Detect which cell encompasses the target text, then output its (X, Y) center coordinate. 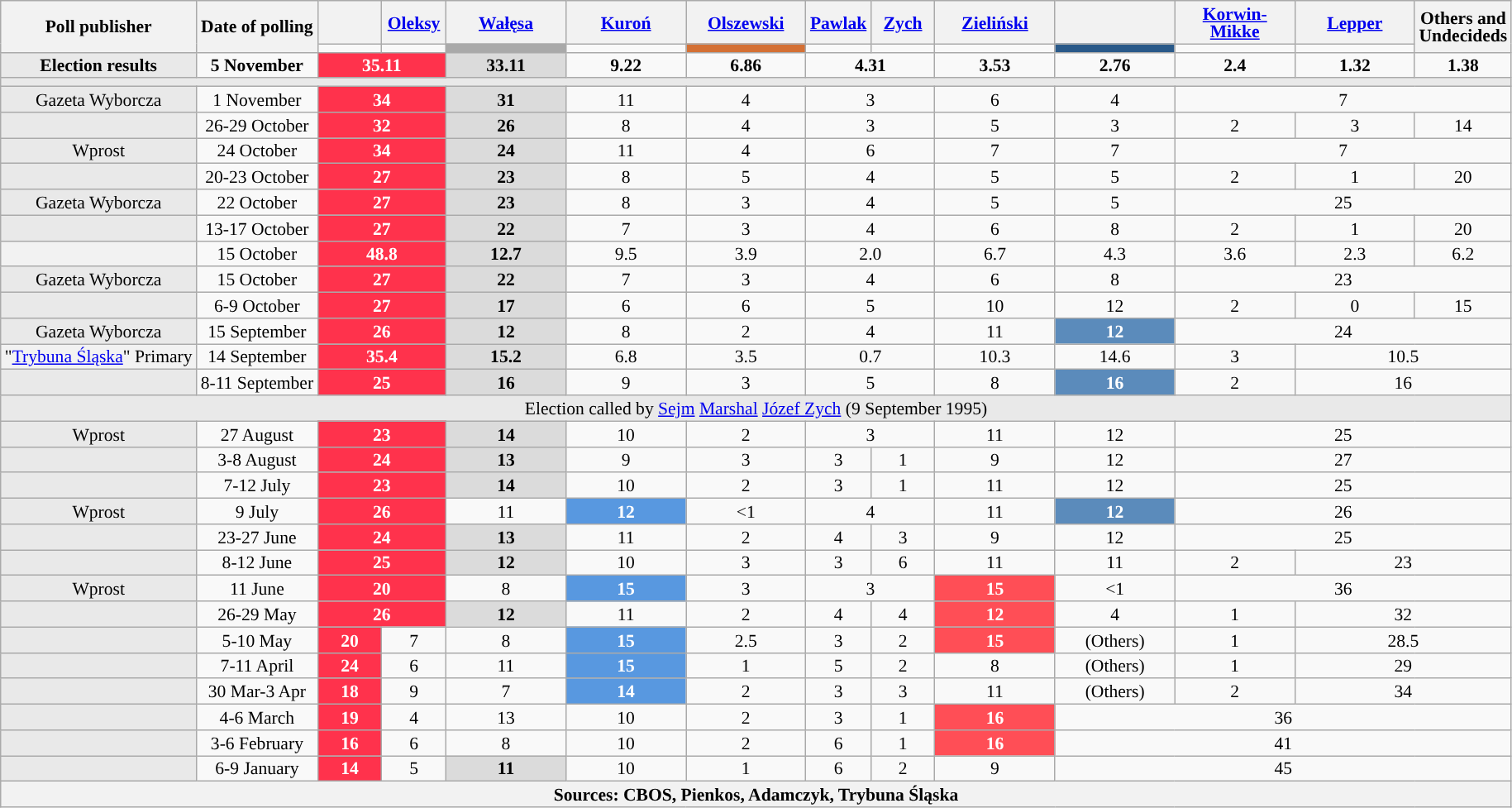
2.0 (870, 253)
4-6 March (258, 718)
1.38 (1463, 65)
Date of polling (258, 26)
Korwin-Mikke (1235, 22)
"Trybuna Śląska" Primary (99, 357)
3-8 August (258, 460)
15.2 (506, 357)
15 September (258, 331)
27 August (258, 433)
10.3 (995, 357)
33.11 (506, 65)
2.4 (1235, 65)
2.76 (1114, 65)
6.7 (995, 253)
3.9 (746, 253)
41 (1283, 743)
10.5 (1403, 357)
Zieliński (995, 22)
45 (1283, 769)
11 June (258, 589)
6-9 January (258, 769)
13-17 October (258, 228)
20-23 October (258, 177)
Sources: CBOS, Pienkos, Adamczyk, Trybuna Śląska (756, 794)
6.2 (1463, 253)
12.7 (506, 253)
14 September (258, 357)
2.3 (1354, 253)
1 November (258, 99)
24 October (258, 151)
3.6 (1235, 253)
Election results (99, 65)
18 (350, 691)
Oleksy (414, 22)
6-9 October (258, 306)
7-11 April (258, 665)
14.6 (1114, 357)
8-11 September (258, 382)
Election called by Sejm Marshal Józef Zych (9 September 1995) (756, 409)
3.5 (746, 357)
2.5 (746, 640)
Pawlak (838, 22)
17 (506, 306)
28.5 (1403, 640)
0.7 (870, 357)
35.4 (382, 357)
Kuroń (627, 22)
29 (1403, 665)
9 July (258, 511)
4.31 (870, 65)
Others andUndecideds (1463, 26)
9.5 (627, 253)
19 (350, 718)
7-12 July (258, 486)
6.86 (746, 65)
5-10 May (258, 640)
Lepper (1354, 22)
26-29 October (258, 126)
3-6 February (258, 743)
Zych (903, 22)
0 (1354, 306)
23-27 June (258, 538)
9.22 (627, 65)
22 October (258, 202)
31 (506, 99)
26-29 May (258, 614)
Olszewski (746, 22)
4.3 (1114, 253)
5 November (258, 65)
48.8 (382, 253)
Poll publisher (99, 26)
1.32 (1354, 65)
35.11 (382, 65)
8-12 June (258, 562)
6.8 (627, 357)
3.53 (995, 65)
Wałęsa (506, 22)
30 Mar-3 Apr (258, 691)
